Find where the given text appears and provide that cell's center as (X, Y) coordinate. 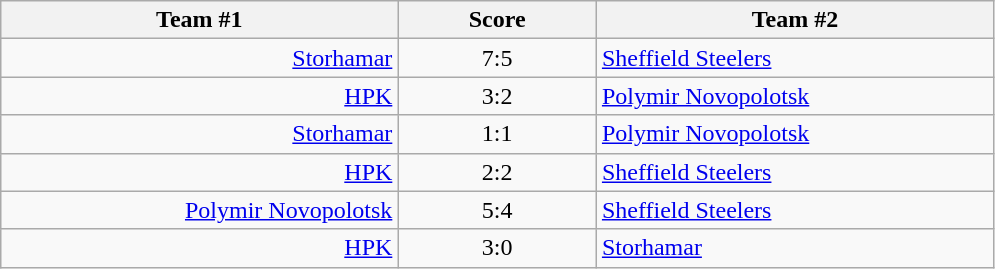
5:4 (498, 210)
Score (498, 20)
Team #2 (794, 20)
2:2 (498, 172)
3:0 (498, 248)
3:2 (498, 96)
Team #1 (200, 20)
7:5 (498, 58)
1:1 (498, 134)
